Search for the cell housing the specified text and yield its [x, y] center coordinate. 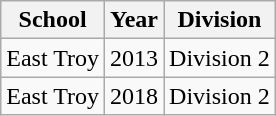
2013 [134, 58]
Division [220, 20]
Year [134, 20]
School [53, 20]
2018 [134, 96]
